Locate the cell with the specified text and output its (X, Y) center coordinate. 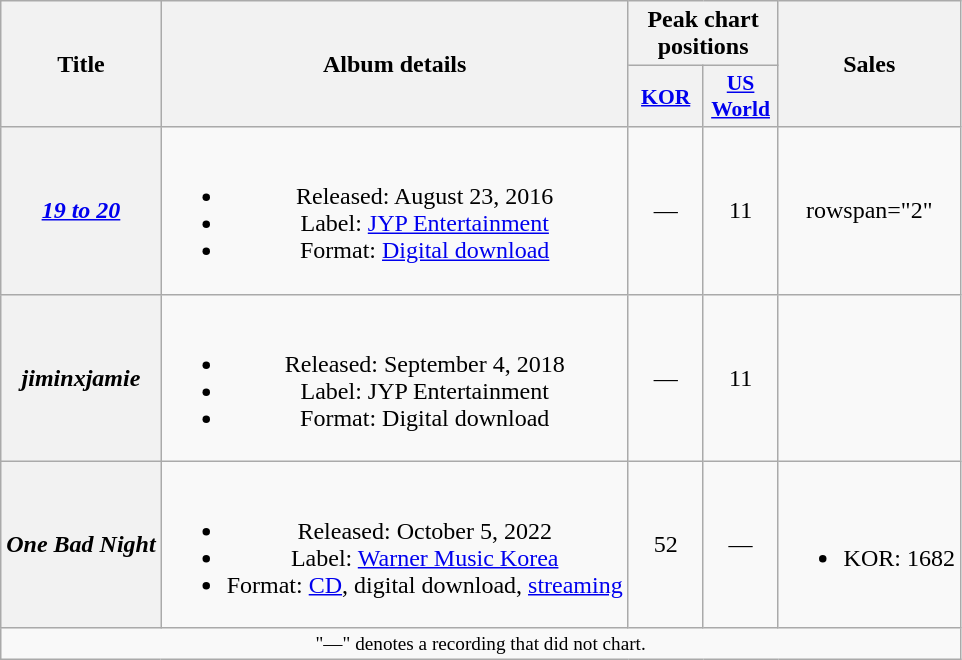
Sales (869, 64)
jiminxjamie (81, 378)
Album details (394, 64)
KOR (666, 96)
Title (81, 64)
Released: August 23, 2016Label: JYP EntertainmentFormat: Digital download (394, 210)
rowspan="2" (869, 210)
Peak chart positions (703, 34)
US World (740, 96)
KOR: 1682 (869, 544)
One Bad Night (81, 544)
19 to 20 (81, 210)
Released: October 5, 2022Label: Warner Music KoreaFormat: CD, digital download, streaming (394, 544)
"—" denotes a recording that did not chart. (481, 644)
52 (666, 544)
Released: September 4, 2018Label: JYP EntertainmentFormat: Digital download (394, 378)
